Find where the given text appears and provide that cell's center as [X, Y] coordinate. 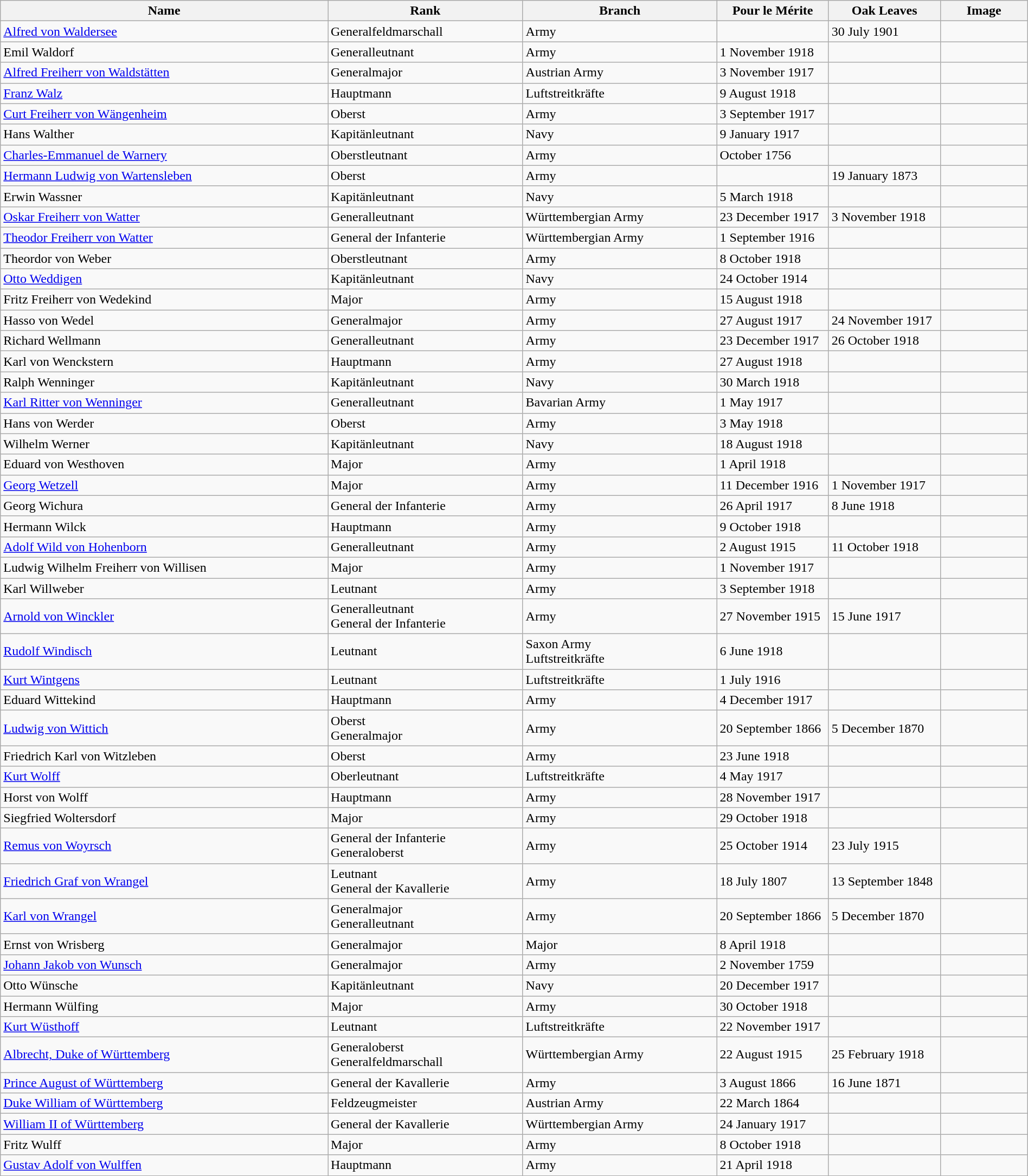
Oberleutnant [426, 777]
General der InfanterieGeneraloberst [426, 845]
Ludwig von Wittich [164, 728]
9 October 1918 [773, 526]
6 June 1918 [773, 651]
Hans Walther [164, 134]
Name [164, 11]
1 September 1916 [773, 237]
30 March 1918 [773, 382]
1 April 1918 [773, 464]
Kurt Wintgens [164, 680]
1 November 1918 [773, 52]
2 August 1915 [773, 547]
11 October 1918 [884, 547]
18 August 1918 [773, 444]
3 September 1918 [773, 588]
Kurt Wolff [164, 777]
11 December 1916 [773, 485]
Bavarian Army [620, 403]
Siegfried Woltersdorf [164, 818]
4 May 1917 [773, 777]
25 February 1918 [884, 1055]
Hermann Ludwig von Wartensleben [164, 176]
1 May 1917 [773, 403]
Feldzeugmeister [426, 1103]
Gustav Adolf von Wulffen [164, 1165]
19 January 1873 [884, 176]
Otto Weddigen [164, 279]
Generalfeldmarschall [426, 31]
24 October 1914 [773, 279]
Theodor Freiherr von Watter [164, 237]
13 September 1848 [884, 881]
Hasso von Wedel [164, 320]
Johann Jakob von Wunsch [164, 965]
9 January 1917 [773, 134]
Eduard Wittekind [164, 700]
Ralph Wenninger [164, 382]
Rank [426, 11]
Georg Wetzell [164, 485]
Karl Willweber [164, 588]
Branch [620, 11]
Fritz Wulff [164, 1145]
Oak Leaves [884, 11]
Wilhelm Werner [164, 444]
22 March 1864 [773, 1103]
26 October 1918 [884, 341]
Kurt Wüsthoff [164, 1027]
Karl von Wrangel [164, 916]
18 July 1807 [773, 881]
26 April 1917 [773, 506]
Emil Waldorf [164, 52]
23 June 1918 [773, 756]
16 June 1871 [884, 1083]
Arnold von Winckler [164, 617]
Ernst von Wrisberg [164, 944]
Alfred Freiherr von Waldstätten [164, 73]
27 August 1918 [773, 361]
Rudolf Windisch [164, 651]
OberstGeneralmajor [426, 728]
LeutnantGeneral der Kavallerie [426, 881]
8 June 1918 [884, 506]
Pour le Mérite [773, 11]
Ludwig Wilhelm Freiherr von Willisen [164, 567]
4 December 1917 [773, 700]
Erwin Wassner [164, 196]
GeneralleutnantGeneral der Infanterie [426, 617]
3 August 1866 [773, 1083]
Saxon ArmyLuftstreitkräfte [620, 651]
Charles-Emmanuel de Warnery [164, 155]
3 November 1918 [884, 217]
Alfred von Waldersee [164, 31]
27 November 1915 [773, 617]
3 November 1917 [773, 73]
5 March 1918 [773, 196]
29 October 1918 [773, 818]
Duke William of Württemberg [164, 1103]
October 1756 [773, 155]
3 May 1918 [773, 423]
15 June 1917 [884, 617]
Oskar Freiherr von Watter [164, 217]
Remus von Woyrsch [164, 845]
Karl Ritter von Wenninger [164, 403]
8 April 1918 [773, 944]
Friedrich Karl von Witzleben [164, 756]
Fritz Freiherr von Wedekind [164, 300]
30 October 1918 [773, 1006]
Franz Walz [164, 93]
Albrecht, Duke of Württemberg [164, 1055]
2 November 1759 [773, 965]
24 January 1917 [773, 1124]
Richard Wellmann [164, 341]
Hermann Wilck [164, 526]
22 November 1917 [773, 1027]
Hans von Werder [164, 423]
21 April 1918 [773, 1165]
Theordor von Weber [164, 259]
William II of Württemberg [164, 1124]
1 July 1916 [773, 680]
Adolf Wild von Hohenborn [164, 547]
Horst von Wolff [164, 797]
28 November 1917 [773, 797]
Curt Freiherr von Wängenheim [164, 114]
9 August 1918 [773, 93]
23 July 1915 [884, 845]
GeneraloberstGeneralfeldmarschall [426, 1055]
15 August 1918 [773, 300]
25 October 1914 [773, 845]
Georg Wichura [164, 506]
24 November 1917 [884, 320]
Eduard von Westhoven [164, 464]
Prince August of Württemberg [164, 1083]
Hermann Wülfing [164, 1006]
22 August 1915 [773, 1055]
27 August 1917 [773, 320]
Friedrich Graf von Wrangel [164, 881]
Karl von Wenckstern [164, 361]
Otto Wünsche [164, 985]
20 December 1917 [773, 985]
3 September 1917 [773, 114]
30 July 1901 [884, 31]
Image [984, 11]
GeneralmajorGeneralleutnant [426, 916]
